Find where the given text appears and provide that cell's center as [x, y] coordinate. 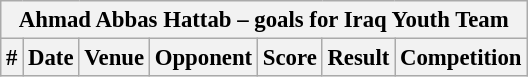
Score [290, 58]
Opponent [203, 58]
Result [358, 58]
Competition [461, 58]
# [12, 58]
Ahmad Abbas Hattab – goals for Iraq Youth Team [264, 20]
Venue [114, 58]
Date [51, 58]
